Scan for the cell matching the given text and deliver its [x, y] coordinate at center. 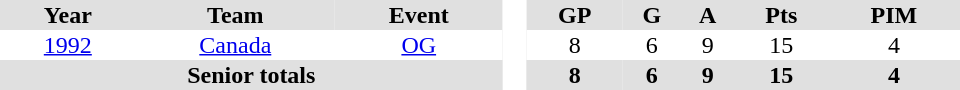
Team [236, 15]
Year [68, 15]
Pts [782, 15]
PIM [894, 15]
Senior totals [252, 75]
Canada [236, 45]
1992 [68, 45]
Event [419, 15]
G [652, 15]
GP [574, 15]
OG [419, 45]
A [708, 15]
